Capture the cell that displays the provided text and extract its (X, Y) central coordinate. 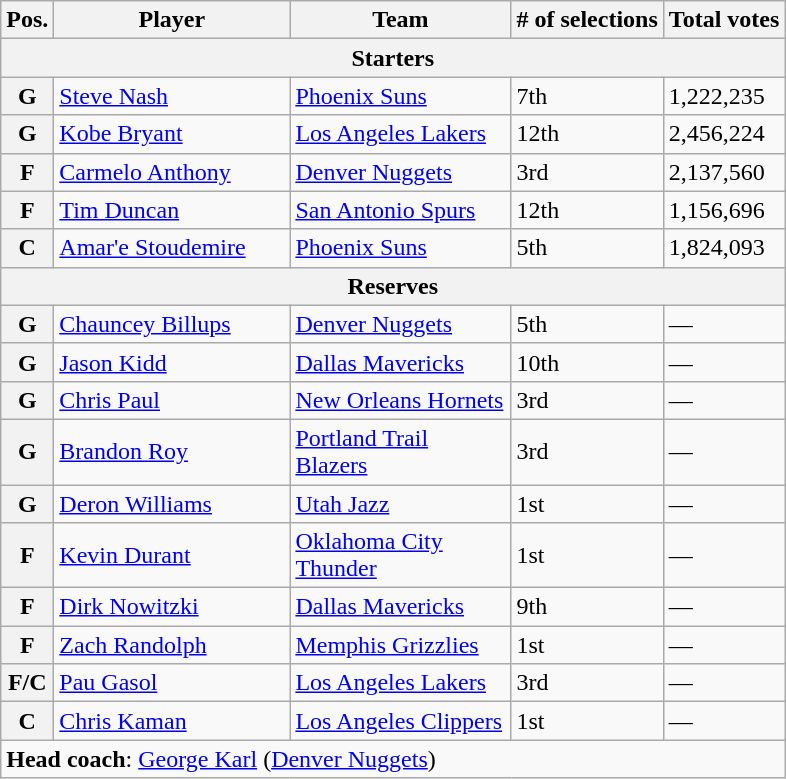
Pau Gasol (172, 683)
Total votes (724, 20)
Chris Paul (172, 400)
Dirk Nowitzki (172, 607)
Carmelo Anthony (172, 172)
1,222,235 (724, 96)
Chauncey Billups (172, 324)
Brandon Roy (172, 452)
San Antonio Spurs (400, 210)
F/C (28, 683)
Jason Kidd (172, 362)
Oklahoma City Thunder (400, 556)
7th (587, 96)
1,156,696 (724, 210)
Kevin Durant (172, 556)
Utah Jazz (400, 503)
Tim Duncan (172, 210)
2,137,560 (724, 172)
Head coach: George Karl (Denver Nuggets) (393, 759)
Zach Randolph (172, 645)
Portland Trail Blazers (400, 452)
# of selections (587, 20)
Team (400, 20)
Memphis Grizzlies (400, 645)
Starters (393, 58)
Amar'e Stoudemire (172, 248)
Deron Williams (172, 503)
Reserves (393, 286)
Kobe Bryant (172, 134)
9th (587, 607)
1,824,093 (724, 248)
Player (172, 20)
10th (587, 362)
Chris Kaman (172, 721)
New Orleans Hornets (400, 400)
Steve Nash (172, 96)
Pos. (28, 20)
2,456,224 (724, 134)
Los Angeles Clippers (400, 721)
